Provide the [x, y] coordinate of the cell's center where the given text is located.  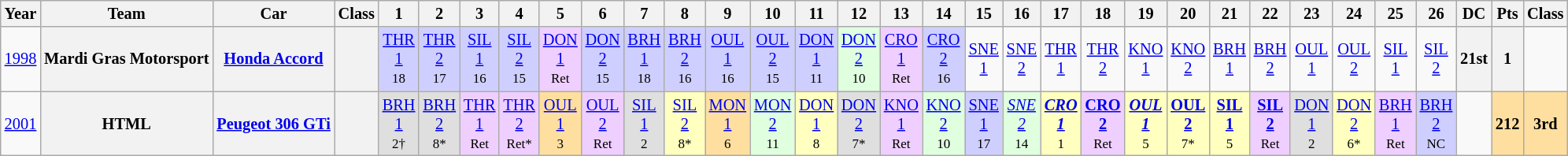
SIL215 [519, 59]
THR2 [1104, 59]
KNO1 [1145, 59]
SIL2 [1437, 59]
CRO216 [944, 59]
3 [479, 13]
17 [1061, 13]
20 [1188, 13]
212 [1507, 124]
OUL27* [1188, 124]
BRH2NC [1437, 124]
5 [560, 13]
SIL2Ret [1270, 124]
10 [773, 13]
16 [1022, 13]
OUL2 [1354, 59]
OUL13 [560, 124]
6 [603, 13]
Team [126, 13]
KNO2 [1188, 59]
25 [1396, 13]
SNE117 [984, 124]
BRH1Ret [1396, 124]
DON210 [859, 59]
21 [1230, 13]
12 [859, 13]
THR2Ret* [519, 124]
THR118 [399, 59]
SNE2 [1022, 59]
BRH1 [1230, 59]
18 [1104, 13]
CRO2Ret [1104, 124]
OUL215 [773, 59]
BRH12† [399, 124]
21st [1474, 59]
DON215 [603, 59]
THR217 [439, 59]
2 [439, 13]
Honda Accord [273, 59]
24 [1354, 13]
DON27* [859, 124]
OUL116 [727, 59]
SIL1 [1396, 59]
26 [1437, 13]
15 [984, 13]
3rd [1545, 124]
23 [1311, 13]
BRH118 [645, 59]
MON211 [773, 124]
11 [816, 13]
KNO1Ret [901, 124]
BRH28* [439, 124]
THR1Ret [479, 124]
CRO1Ret [901, 59]
DON1Ret [560, 59]
CRO11 [1061, 124]
SIL28* [685, 124]
DON111 [816, 59]
SNE214 [1022, 124]
22 [1270, 13]
SNE1 [984, 59]
19 [1145, 13]
DON18 [816, 124]
1998 [20, 59]
OUL2Ret [603, 124]
Peugeot 306 GTi [273, 124]
BRH216 [685, 59]
SIL116 [479, 59]
OUL1 [1311, 59]
14 [944, 13]
13 [901, 13]
4 [519, 13]
THR1 [1061, 59]
Car [273, 13]
Year [20, 13]
DON12 [1311, 124]
DON26* [1354, 124]
BRH2 [1270, 59]
OUL15 [1145, 124]
MON16 [727, 124]
KNO210 [944, 124]
DC [1474, 13]
8 [685, 13]
SIL15 [1230, 124]
SIL12 [645, 124]
9 [727, 13]
7 [645, 13]
Pts [1507, 13]
Mardi Gras Motorsport [126, 59]
2001 [20, 124]
HTML [126, 124]
